Capture the cell that displays the provided text and extract its (x, y) central coordinate. 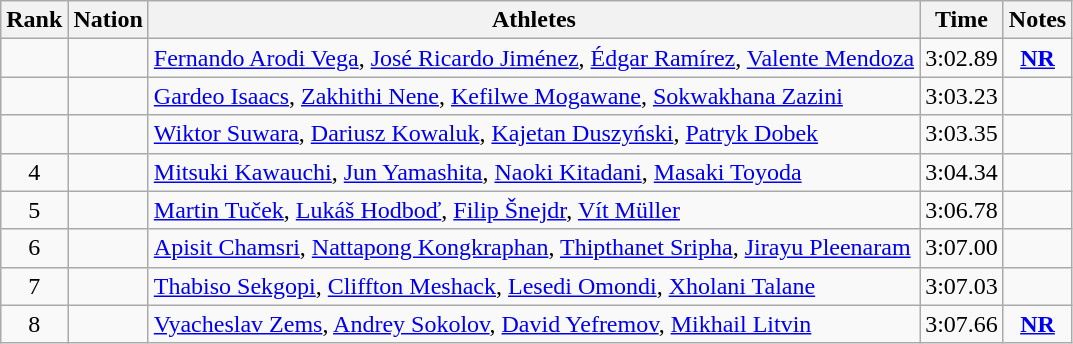
Wiktor Suwara, Dariusz Kowaluk, Kajetan Duszyński, Patryk Dobek (534, 134)
3:03.35 (962, 134)
Thabiso Sekgopi, Cliffton Meshack, Lesedi Omondi, Xholani Talane (534, 286)
3:07.03 (962, 286)
5 (34, 210)
3:02.89 (962, 58)
6 (34, 248)
Mitsuki Kawauchi, Jun Yamashita, Naoki Kitadani, Masaki Toyoda (534, 172)
Martin Tuček, Lukáš Hodboď, Filip Šnejdr, Vít Müller (534, 210)
4 (34, 172)
Apisit Chamsri, Nattapong Kongkraphan, Thipthanet Sripha, Jirayu Pleenaram (534, 248)
Gardeo Isaacs, Zakhithi Nene, Kefilwe Mogawane, Sokwakhana Zazini (534, 96)
3:07.00 (962, 248)
Athletes (534, 20)
3:06.78 (962, 210)
8 (34, 324)
3:04.34 (962, 172)
Vyacheslav Zems, Andrey Sokolov, David Yefremov, Mikhail Litvin (534, 324)
Notes (1037, 20)
3:07.66 (962, 324)
Nation (108, 20)
Rank (34, 20)
3:03.23 (962, 96)
Time (962, 20)
Fernando Arodi Vega, José Ricardo Jiménez, Édgar Ramírez, Valente Mendoza (534, 58)
7 (34, 286)
